Output the [X, Y] coordinate of the center of the cell containing the given text.  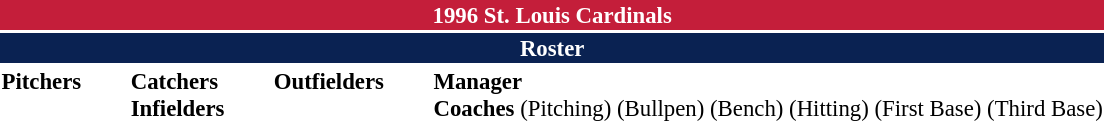
Roster [552, 48]
1996 St. Louis Cardinals [552, 15]
